Identify which cell holds the provided text, then report its (x, y) central coordinate. 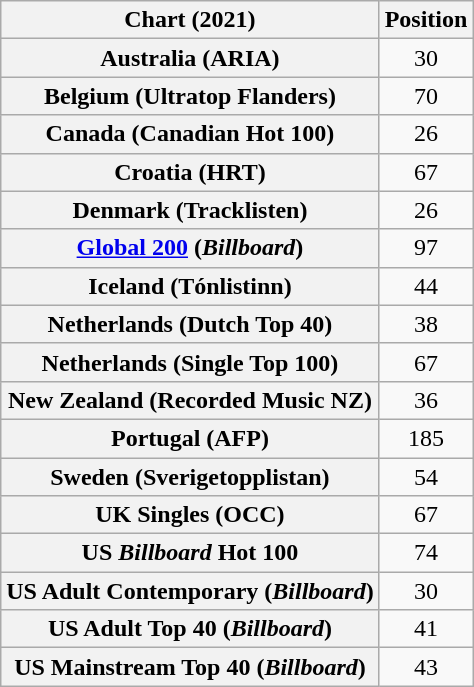
Croatia (HRT) (190, 172)
185 (426, 438)
54 (426, 477)
Australia (ARIA) (190, 58)
UK Singles (OCC) (190, 515)
43 (426, 667)
US Mainstream Top 40 (Billboard) (190, 667)
US Billboard Hot 100 (190, 553)
74 (426, 553)
Iceland (Tónlistinn) (190, 286)
Denmark (Tracklisten) (190, 210)
38 (426, 324)
36 (426, 400)
41 (426, 629)
70 (426, 96)
44 (426, 286)
Sweden (Sverigetopplistan) (190, 477)
Chart (2021) (190, 20)
Canada (Canadian Hot 100) (190, 134)
Belgium (Ultratop Flanders) (190, 96)
Global 200 (Billboard) (190, 248)
Netherlands (Dutch Top 40) (190, 324)
Portugal (AFP) (190, 438)
97 (426, 248)
Netherlands (Single Top 100) (190, 362)
US Adult Contemporary (Billboard) (190, 591)
US Adult Top 40 (Billboard) (190, 629)
Position (426, 20)
New Zealand (Recorded Music NZ) (190, 400)
